Find where the given text appears and provide that cell's center as [X, Y] coordinate. 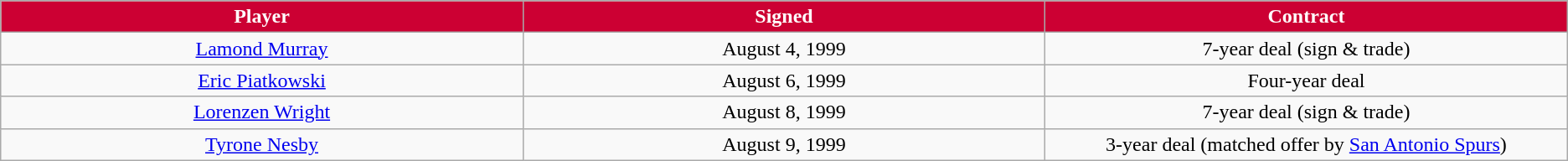
Lamond Murray [261, 49]
Contract [1307, 17]
August 4, 1999 [784, 49]
August 6, 1999 [784, 80]
3-year deal (matched offer by San Antonio Spurs) [1307, 144]
Four-year deal [1307, 80]
Player [261, 17]
Eric Piatkowski [261, 80]
August 8, 1999 [784, 112]
August 9, 1999 [784, 144]
Tyrone Nesby [261, 144]
Signed [784, 17]
Lorenzen Wright [261, 112]
